Return [X, Y] of the center of cell containing provided text 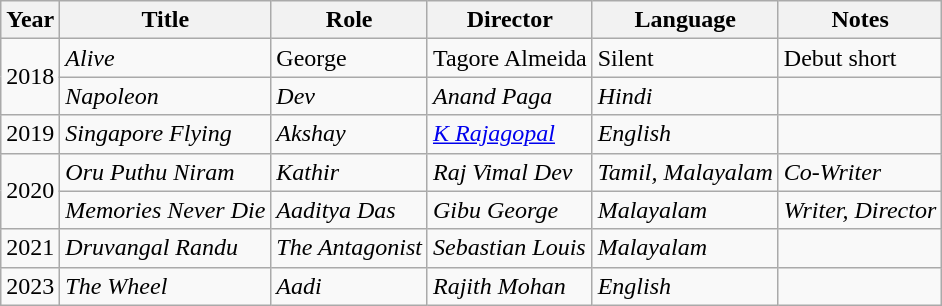
Raj Vimal Dev [510, 172]
Akshay [350, 134]
K Rajagopal [510, 134]
Role [350, 20]
Language [685, 20]
Kathir [350, 172]
Hindi [685, 96]
Rajith Mohan [510, 286]
Sebastian Louis [510, 248]
Druvangal Randu [166, 248]
Director [510, 20]
Writer, Director [860, 210]
Napoleon [166, 96]
2020 [30, 191]
Debut short [860, 58]
Tagore Almeida [510, 58]
2019 [30, 134]
Notes [860, 20]
Title [166, 20]
2018 [30, 77]
Tamil, Malayalam [685, 172]
The Antagonist [350, 248]
Singapore Flying [166, 134]
The Wheel [166, 286]
George [350, 58]
Alive [166, 58]
Co-Writer [860, 172]
2023 [30, 286]
Aadi [350, 286]
2021 [30, 248]
Anand Paga [510, 96]
Silent [685, 58]
Aaditya Das [350, 210]
Oru Puthu Niram [166, 172]
Gibu George [510, 210]
Memories Never Die [166, 210]
Dev [350, 96]
Year [30, 20]
